Search for the cell housing the specified text and yield its [X, Y] center coordinate. 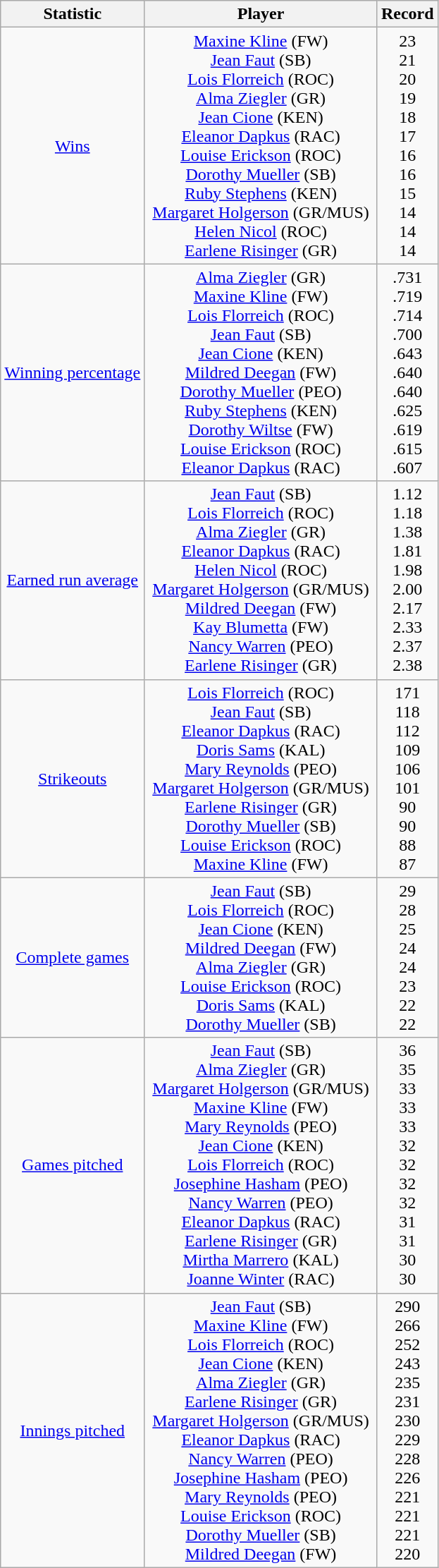
Wins [73, 145]
1.12 1.18 1.38 1.81 1.98 2.00 2.17 2.33 2.37 2.38 [407, 580]
171 118 112 109 106 101 90 90 88 87 [407, 779]
Complete games [73, 958]
Jean Faut (SB)Lois Florreich (ROC)Jean Cione (KEN)Mildred Deegan (FW)Alma Ziegler (GR)Louise Erickson (ROC)Doris Sams (KAL)Dorothy Mueller (SB) [261, 958]
Winning percentage [73, 372]
Strikeouts [73, 779]
Player [261, 14]
290 266 252 243 235 231 230 229 228 226 221 221 221 220 [407, 1430]
Games pitched [73, 1165]
36 35 33 33 33 32 32 32 32 31 31 30 30 [407, 1165]
Earned run average [73, 580]
Innings pitched [73, 1430]
.731 .719 .714 .700 .643 .640 .640 .625 .619 .615 .607 [407, 372]
Record [407, 14]
29 28 25 24 24 23 22 22 [407, 958]
Statistic [73, 14]
23 21 20 19 18 17 16 16 15 14 14 14 [407, 145]
